Return [x, y] of the center of cell containing provided text 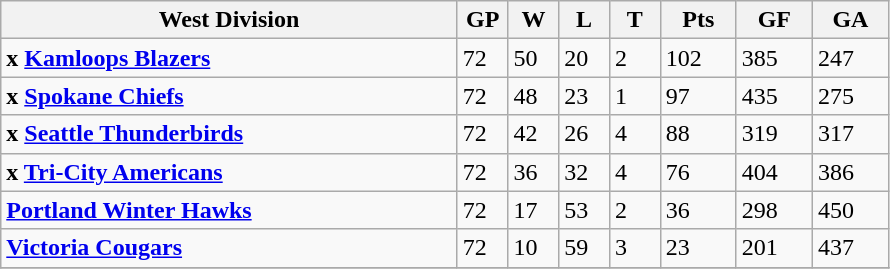
298 [774, 210]
Pts [698, 20]
53 [584, 210]
404 [774, 172]
88 [698, 134]
L [584, 20]
450 [850, 210]
x Spokane Chiefs [230, 96]
48 [534, 96]
GP [482, 20]
Victoria Cougars [230, 248]
102 [698, 58]
76 [698, 172]
10 [534, 248]
275 [850, 96]
319 [774, 134]
32 [584, 172]
17 [534, 210]
435 [774, 96]
GA [850, 20]
201 [774, 248]
W [534, 20]
59 [584, 248]
x Seattle Thunderbirds [230, 134]
317 [850, 134]
1 [634, 96]
50 [534, 58]
42 [534, 134]
26 [584, 134]
GF [774, 20]
T [634, 20]
97 [698, 96]
3 [634, 248]
247 [850, 58]
West Division [230, 20]
20 [584, 58]
x Tri-City Americans [230, 172]
385 [774, 58]
386 [850, 172]
437 [850, 248]
Portland Winter Hawks [230, 210]
x Kamloops Blazers [230, 58]
